Output the (X, Y) coordinate of the center of the cell containing the given text.  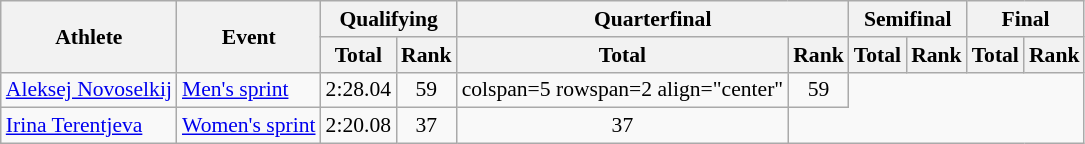
Women's sprint (249, 126)
Event (249, 36)
Semifinal (908, 19)
Athlete (89, 36)
Final (1026, 19)
2:20.08 (358, 126)
Quarterfinal (653, 19)
colspan=5 rowspan=2 align="center" (623, 90)
Men's sprint (249, 90)
Qualifying (389, 19)
2:28.04 (358, 90)
Aleksej Novoselkij (89, 90)
Irina Terentjeva (89, 126)
